Return (x, y) of the center of cell containing provided text 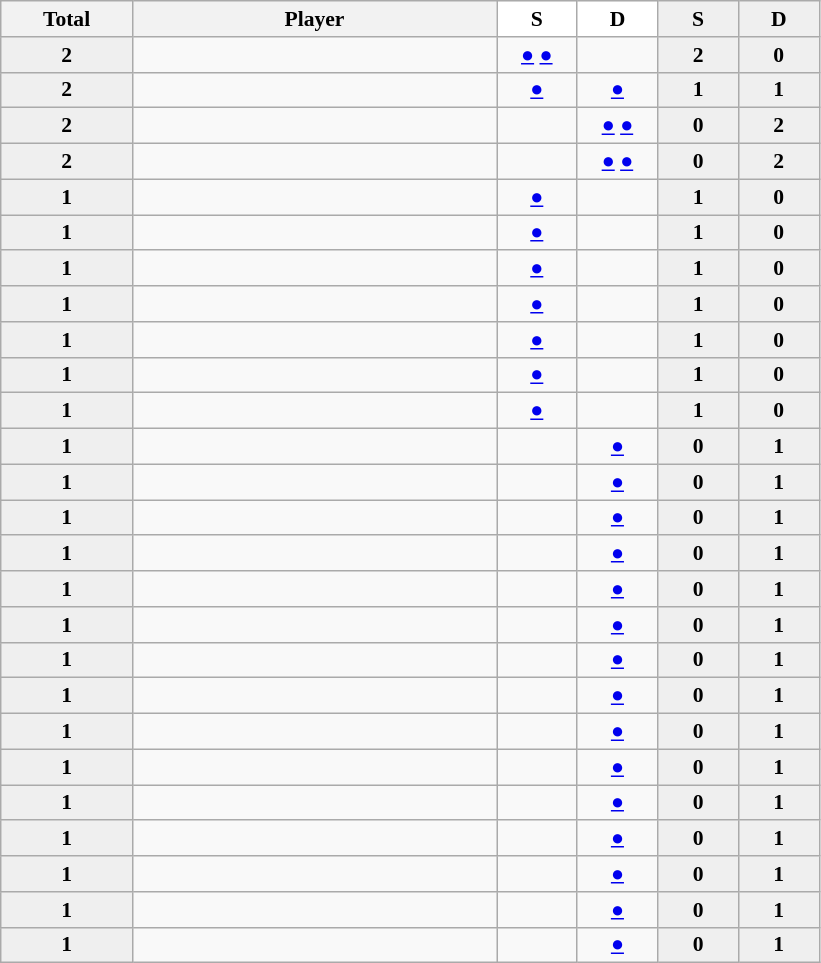
Total (67, 19)
Player (314, 19)
